Search for the cell housing the specified text and yield its (X, Y) center coordinate. 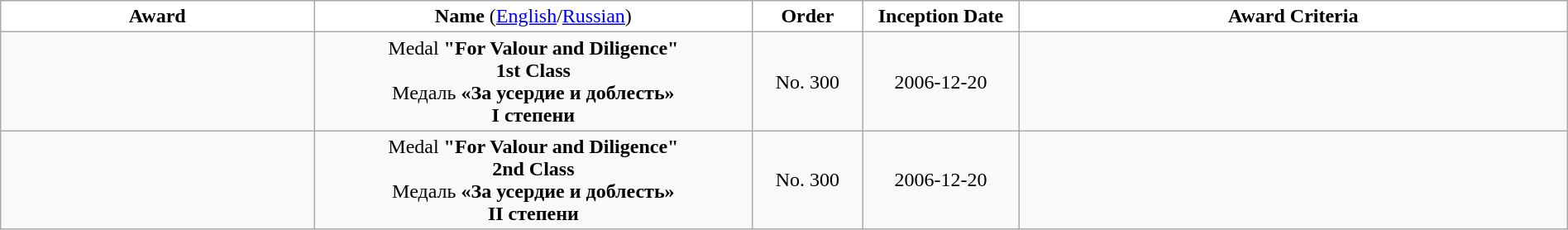
Order (807, 17)
Medal "For Valour and Diligence"1st ClassМедаль «За усердие и доблесть»I степени (533, 81)
Award Criteria (1293, 17)
Medal "For Valour and Diligence"2nd ClassМедаль «За усердие и доблесть»II степени (533, 180)
Name (English/Russian) (533, 17)
Award (157, 17)
Inception Date (941, 17)
